Determine the [x, y] coordinate at the center of the cell enclosing the given text.  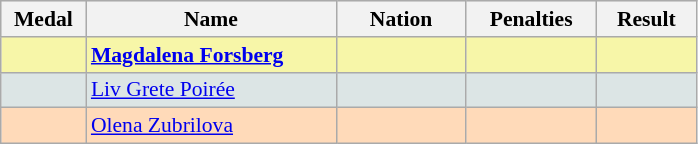
Medal [44, 19]
Magdalena Forsberg [211, 55]
Name [211, 19]
Penalties [531, 19]
Liv Grete Poirée [211, 90]
Olena Zubrilova [211, 126]
Result [646, 19]
Nation [401, 19]
